Find where the given text appears and provide that cell's center as (x, y) coordinate. 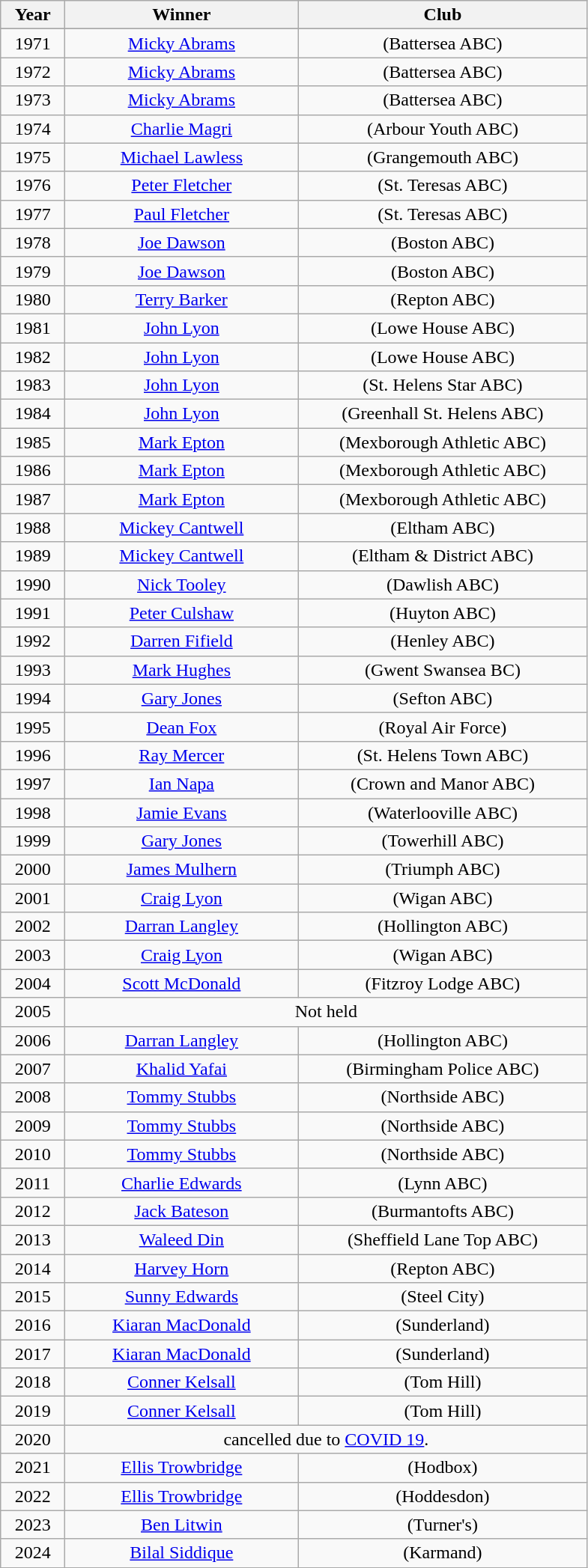
2014 (33, 1269)
Ian Napa (181, 784)
Ray Mercer (181, 755)
Club (443, 15)
Sunny Edwards (181, 1297)
2009 (33, 1126)
James Mulhern (181, 870)
2013 (33, 1239)
2020 (33, 1439)
(Sefton ABC) (443, 698)
2010 (33, 1154)
Mark Hughes (181, 670)
2005 (33, 1012)
1973 (33, 100)
1977 (33, 214)
2004 (33, 983)
(St. Helens Town ABC) (443, 755)
Waleed Din (181, 1239)
1974 (33, 129)
(Karmand) (443, 1553)
Khalid Yafai (181, 1069)
2007 (33, 1069)
Jamie Evans (181, 812)
2002 (33, 927)
1990 (33, 585)
2000 (33, 870)
1997 (33, 784)
(Hoddesdon) (443, 1496)
2015 (33, 1297)
(Waterlooville ABC) (443, 812)
1985 (33, 442)
2008 (33, 1097)
2024 (33, 1553)
(Hodbox) (443, 1468)
2023 (33, 1525)
Darren Fifield (181, 641)
2012 (33, 1211)
2017 (33, 1354)
2011 (33, 1183)
Peter Fletcher (181, 186)
Harvey Horn (181, 1269)
(Sheffield Lane Top ABC) (443, 1239)
(Dawlish ABC) (443, 585)
(Triumph ABC) (443, 870)
(St. Helens Star ABC) (443, 385)
Ben Litwin (181, 1525)
(Crown and Manor ABC) (443, 784)
(Steel City) (443, 1297)
(Eltham & District ABC) (443, 556)
1986 (33, 471)
(Turner's) (443, 1525)
Charlie Edwards (181, 1183)
(Gwent Swansea BC) (443, 670)
1996 (33, 755)
1972 (33, 72)
1999 (33, 841)
(Royal Air Force) (443, 727)
2016 (33, 1326)
1980 (33, 299)
2022 (33, 1496)
Paul Fletcher (181, 214)
2019 (33, 1411)
Peter Culshaw (181, 613)
Charlie Magri (181, 129)
1991 (33, 613)
1984 (33, 414)
Winner (181, 15)
2003 (33, 955)
(Burmantofts ABC) (443, 1211)
(Towerhill ABC) (443, 841)
1989 (33, 556)
Scott McDonald (181, 983)
1979 (33, 271)
1993 (33, 670)
2021 (33, 1468)
Michael Lawless (181, 157)
Nick Tooley (181, 585)
Not held (327, 1012)
(Grangemouth ABC) (443, 157)
(Henley ABC) (443, 641)
(Fitzroy Lodge ABC) (443, 983)
1976 (33, 186)
1992 (33, 641)
1982 (33, 357)
(Birmingham Police ABC) (443, 1069)
1994 (33, 698)
1998 (33, 812)
1988 (33, 528)
cancelled due to COVID 19. (327, 1439)
(Eltham ABC) (443, 528)
(Arbour Youth ABC) (443, 129)
2018 (33, 1382)
2006 (33, 1040)
1975 (33, 157)
(Huyton ABC) (443, 613)
1971 (33, 43)
1987 (33, 499)
Jack Bateson (181, 1211)
Dean Fox (181, 727)
Year (33, 15)
2001 (33, 898)
1981 (33, 328)
Bilal Siddique (181, 1553)
Terry Barker (181, 299)
1983 (33, 385)
(Lynn ABC) (443, 1183)
1995 (33, 727)
1978 (33, 242)
(Greenhall St. Helens ABC) (443, 414)
